Determine the (X, Y) coordinate at the center of the cell enclosing the given text.  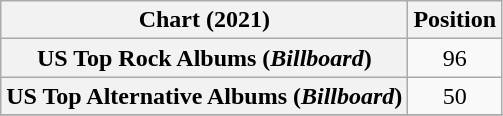
Position (455, 20)
US Top Alternative Albums (Billboard) (204, 96)
Chart (2021) (204, 20)
US Top Rock Albums (Billboard) (204, 58)
96 (455, 58)
50 (455, 96)
